Extract the (X, Y) coordinate from the center of the cell holding the provided text.  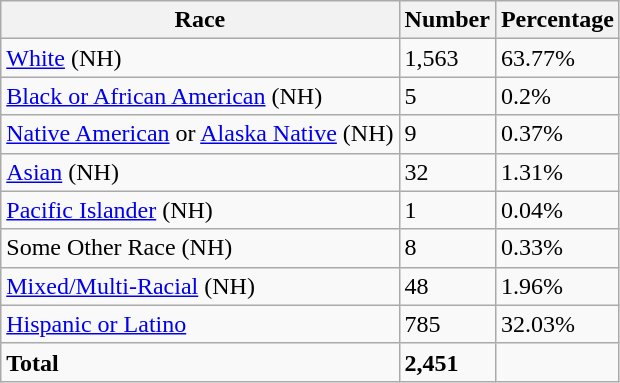
Hispanic or Latino (200, 324)
0.2% (557, 96)
White (NH) (200, 58)
63.77% (557, 58)
2,451 (447, 362)
Race (200, 20)
Mixed/Multi-Racial (NH) (200, 286)
1.96% (557, 286)
48 (447, 286)
Pacific Islander (NH) (200, 210)
Percentage (557, 20)
Black or African American (NH) (200, 96)
Some Other Race (NH) (200, 248)
0.37% (557, 134)
9 (447, 134)
Asian (NH) (200, 172)
0.33% (557, 248)
1 (447, 210)
1,563 (447, 58)
0.04% (557, 210)
8 (447, 248)
32.03% (557, 324)
5 (447, 96)
Native American or Alaska Native (NH) (200, 134)
Number (447, 20)
Total (200, 362)
32 (447, 172)
1.31% (557, 172)
785 (447, 324)
